Determine the (x, y) coordinate at the center of the cell enclosing the given text.  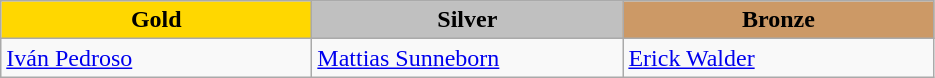
Mattias Sunneborn (468, 58)
Gold (156, 20)
Bronze (778, 20)
Silver (468, 20)
Iván Pedroso (156, 58)
Erick Walder (778, 58)
